Return the (X, Y) coordinate for the center point of the cell that contains the specified text.  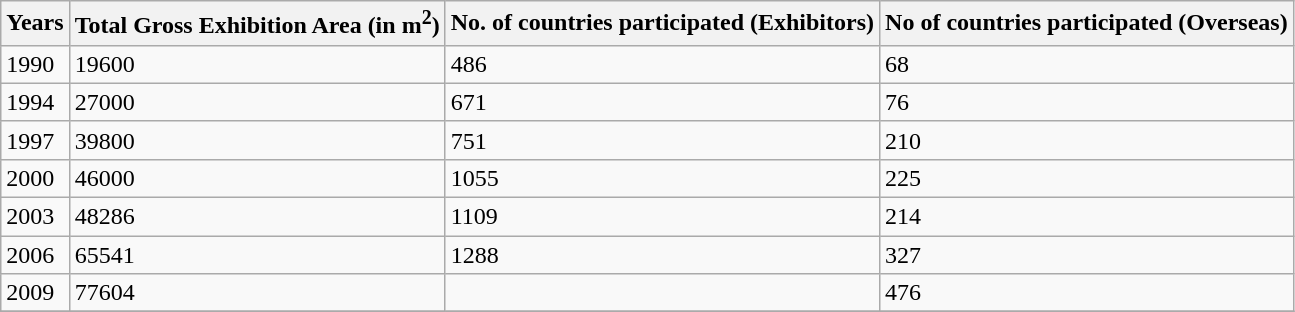
1055 (662, 178)
2003 (35, 217)
214 (1087, 217)
27000 (257, 102)
77604 (257, 293)
2009 (35, 293)
751 (662, 140)
1990 (35, 64)
Years (35, 24)
No of countries participated (Overseas) (1087, 24)
671 (662, 102)
No. of countries participated (Exhibitors) (662, 24)
2006 (35, 255)
476 (1087, 293)
1109 (662, 217)
225 (1087, 178)
39800 (257, 140)
2000 (35, 178)
327 (1087, 255)
76 (1087, 102)
65541 (257, 255)
48286 (257, 217)
46000 (257, 178)
1288 (662, 255)
1997 (35, 140)
1994 (35, 102)
Total Gross Exhibition Area (in m2) (257, 24)
486 (662, 64)
19600 (257, 64)
68 (1087, 64)
210 (1087, 140)
